Provide the (x, y) coordinate of the cell's center where the given text is located.  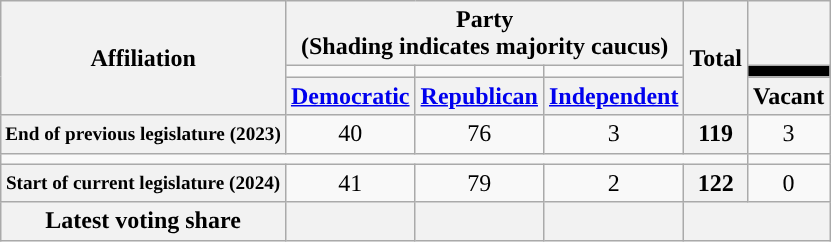
Latest voting share (144, 221)
Party(Shading indicates majority caucus) (484, 34)
79 (479, 183)
2 (613, 183)
119 (716, 134)
41 (350, 183)
40 (350, 134)
End of previous legislature (2023) (144, 134)
Republican (479, 96)
Affiliation (144, 58)
0 (788, 183)
Start of current legislature (2024) (144, 183)
Total (716, 58)
Vacant (788, 96)
76 (479, 134)
Democratic (350, 96)
Independent (613, 96)
122 (716, 183)
